Find where the given text appears and provide that cell's center as (x, y) coordinate. 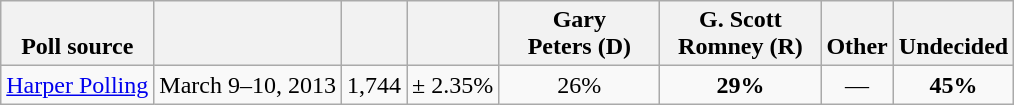
29% (740, 85)
26% (580, 85)
Harper Polling (78, 85)
1,744 (374, 85)
Undecided (953, 34)
March 9–10, 2013 (248, 85)
G. ScottRomney (R) (740, 34)
GaryPeters (D) (580, 34)
Other (857, 34)
Poll source (78, 34)
± 2.35% (453, 85)
— (857, 85)
45% (953, 85)
